For the text-containing cell, return its midpoint in [x, y] coordinate format. 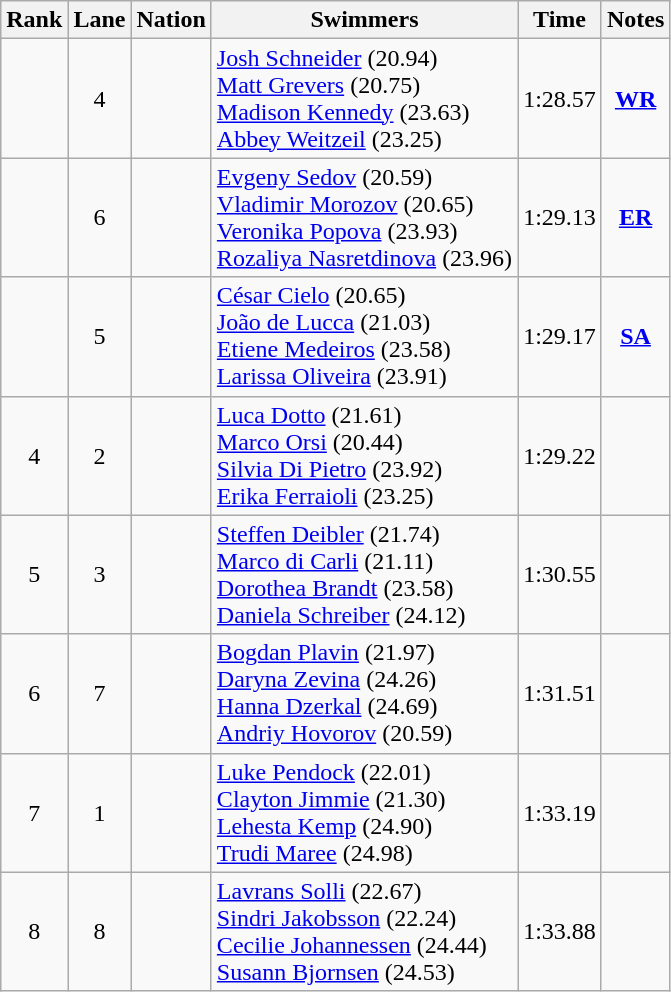
Rank [34, 20]
Time [560, 20]
3 [100, 574]
1:29.13 [560, 218]
Swimmers [364, 20]
1:29.22 [560, 456]
WR [635, 98]
Bogdan Plavin (21.97)Daryna Zevina (24.26)Hanna Dzerkal (24.69)Andriy Hovorov (20.59) [364, 694]
2 [100, 456]
1 [100, 812]
1:33.19 [560, 812]
1:30.55 [560, 574]
Josh Schneider (20.94)Matt Grevers (20.75)Madison Kennedy (23.63)Abbey Weitzeil (23.25) [364, 98]
Steffen Deibler (21.74)Marco di Carli (21.11)Dorothea Brandt (23.58)Daniela Schreiber (24.12) [364, 574]
SA [635, 336]
Luke Pendock (22.01)Clayton Jimmie (21.30)Lehesta Kemp (24.90)Trudi Maree (24.98) [364, 812]
1:28.57 [560, 98]
Nation [171, 20]
Lavrans Solli (22.67)Sindri Jakobsson (22.24)Cecilie Johannessen (24.44)Susann Bjornsen (24.53) [364, 932]
1:29.17 [560, 336]
Evgeny Sedov (20.59)Vladimir Morozov (20.65)Veronika Popova (23.93)Rozaliya Nasretdinova (23.96) [364, 218]
Notes [635, 20]
1:33.88 [560, 932]
Lane [100, 20]
César Cielo (20.65)João de Lucca (21.03)Etiene Medeiros (23.58)Larissa Oliveira (23.91) [364, 336]
Luca Dotto (21.61)Marco Orsi (20.44)Silvia Di Pietro (23.92)Erika Ferraioli (23.25) [364, 456]
ER [635, 218]
1:31.51 [560, 694]
